For the text-containing cell, return its midpoint in [x, y] coordinate format. 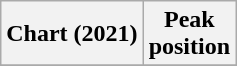
Peakposition [189, 34]
Chart (2021) [72, 34]
